Find where the given text appears and provide that cell's center as (X, Y) coordinate. 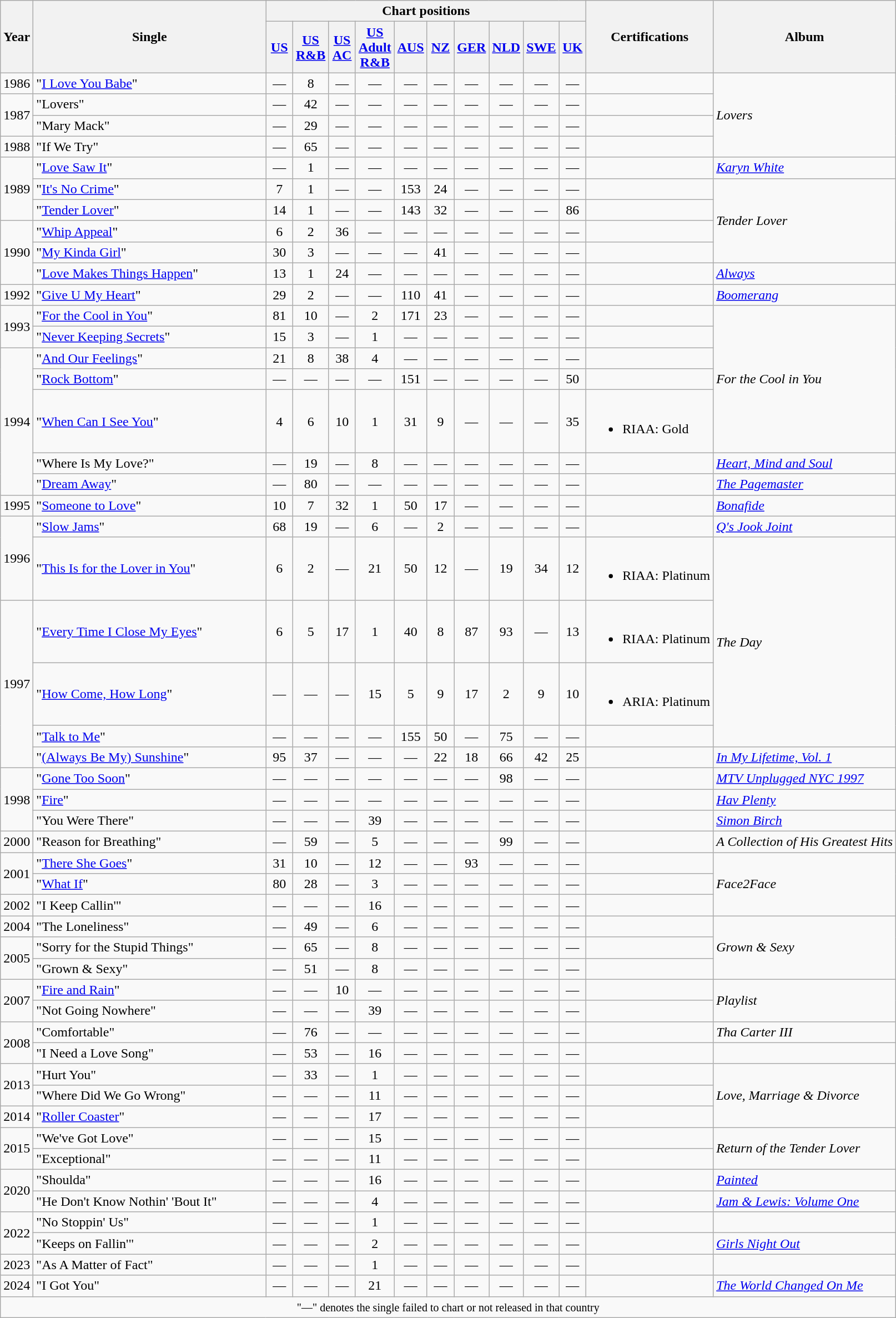
1996 (17, 558)
38 (342, 358)
2008 (17, 1043)
2000 (17, 842)
68 (280, 527)
USAC (342, 47)
Hav Plenty (805, 799)
For the Cool in You (805, 379)
2001 (17, 874)
"My Kinda Girl" (150, 252)
51 (310, 969)
81 (280, 316)
25 (573, 757)
Simon Birch (805, 821)
"What If" (150, 884)
22 (441, 757)
"Give U My Heart" (150, 295)
110 (411, 295)
"If We Try" (150, 147)
"Roller Coaster" (150, 1116)
Grown & Sexy (805, 948)
"There She Goes" (150, 863)
"I Need a Love Song" (150, 1053)
"How Come, How Long" (150, 694)
"Lovers" (150, 104)
35 (573, 421)
76 (310, 1032)
"For the Cool in You" (150, 316)
"And Our Feelings" (150, 358)
"Where Is My Love?" (150, 463)
98 (506, 778)
171 (411, 316)
"Shoulda" (150, 1180)
1989 (17, 189)
1993 (17, 327)
A Collection of His Greatest Hits (805, 842)
2007 (17, 1000)
Girls Night Out (805, 1244)
1998 (17, 799)
53 (310, 1053)
"Every Time I Close My Eyes" (150, 631)
"Love Saw It" (150, 168)
18 (472, 757)
Return of the Tender Lover (805, 1149)
"Reason for Breathing" (150, 842)
86 (573, 210)
153 (411, 189)
Year (17, 37)
14 (280, 210)
2015 (17, 1149)
"Slow Jams" (150, 527)
GER (472, 47)
"Dream Away" (150, 484)
99 (506, 842)
Q's Jook Joint (805, 527)
USAdultR&B (375, 47)
Painted (805, 1180)
"This Is for the Lover in You" (150, 569)
Lovers (805, 115)
2002 (17, 905)
"Not Going Nowhere" (150, 1011)
1990 (17, 252)
49 (310, 926)
Love, Marriage & Divorce (805, 1095)
US (280, 47)
37 (310, 757)
2020 (17, 1191)
USR&B (310, 47)
Heart, Mind and Soul (805, 463)
75 (506, 736)
NZ (441, 47)
"(Always Be My) Sunshine" (150, 757)
"We've Got Love" (150, 1138)
"Fire and Rain" (150, 990)
UK (573, 47)
"As A Matter of Fact" (150, 1265)
"Whip Appeal" (150, 231)
"The Loneliness" (150, 926)
2014 (17, 1116)
Certifications (650, 37)
95 (280, 757)
"Where Did We Go Wrong" (150, 1095)
"Keeps on Fallin'" (150, 1244)
The Day (805, 642)
"Fire" (150, 799)
151 (411, 379)
Tender Lover (805, 220)
MTV Unplugged NYC 1997 (805, 778)
"Talk to Me" (150, 736)
Chart positions (426, 11)
34 (541, 569)
"You Were There" (150, 821)
NLD (506, 47)
"I Got You" (150, 1286)
In My Lifetime, Vol. 1 (805, 757)
23 (441, 316)
30 (280, 252)
"I Keep Callin'" (150, 905)
"Gone Too Soon" (150, 778)
AUS (411, 47)
1988 (17, 147)
Always (805, 273)
Album (805, 37)
"No Stoppin' Us" (150, 1222)
33 (310, 1074)
"Comfortable" (150, 1032)
2013 (17, 1085)
"Mary Mack" (150, 126)
36 (342, 231)
"Grown & Sexy" (150, 969)
Jam & Lewis: Volume One (805, 1201)
"Someone to Love" (150, 505)
Bonafide (805, 505)
Playlist (805, 1000)
"—" denotes the single failed to chart or not released in that country (449, 1307)
28 (310, 884)
SWE (541, 47)
155 (411, 736)
1995 (17, 505)
Karyn White (805, 168)
1994 (17, 421)
143 (411, 210)
Tha Carter III (805, 1032)
1987 (17, 115)
2005 (17, 958)
"He Don't Know Nothin' 'Bout It" (150, 1201)
87 (472, 631)
"Never Keeping Secrets" (150, 337)
2022 (17, 1233)
66 (506, 757)
"Rock Bottom" (150, 379)
1992 (17, 295)
1997 (17, 684)
"Sorry for the Stupid Things" (150, 948)
The World Changed On Me (805, 1286)
40 (411, 631)
"When Can I See You" (150, 421)
"It's No Crime" (150, 189)
1986 (17, 83)
"I Love You Babe" (150, 83)
"Hurt You" (150, 1074)
ARIA: Platinum (650, 694)
"Tender Lover" (150, 210)
2023 (17, 1265)
"Love Makes Things Happen" (150, 273)
RIAA: Gold (650, 421)
2024 (17, 1286)
Single (150, 37)
"Exceptional" (150, 1159)
2004 (17, 926)
59 (310, 842)
The Pagemaster (805, 484)
Boomerang (805, 295)
Face2Face (805, 884)
